Identify which cell holds the provided text, then report its (X, Y) central coordinate. 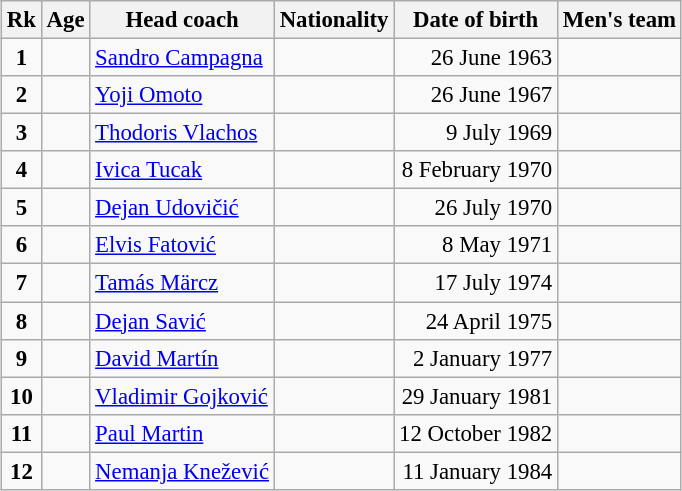
3 (22, 133)
Dejan Savić (182, 321)
Men's team (620, 20)
Head coach (182, 20)
Dejan Udovičić (182, 208)
12 October 1982 (476, 433)
8 May 1971 (476, 245)
Yoji Omoto (182, 95)
2 (22, 95)
17 July 1974 (476, 283)
8 February 1970 (476, 170)
24 April 1975 (476, 321)
Date of birth (476, 20)
Age (66, 20)
Nemanja Knežević (182, 471)
Nationality (334, 20)
Rk (22, 20)
9 (22, 358)
12 (22, 471)
9 July 1969 (476, 133)
David Martín (182, 358)
29 January 1981 (476, 396)
Vladimir Gojković (182, 396)
Ivica Tucak (182, 170)
Paul Martin (182, 433)
6 (22, 245)
5 (22, 208)
11 (22, 433)
10 (22, 396)
26 June 1963 (476, 58)
4 (22, 170)
26 July 1970 (476, 208)
11 January 1984 (476, 471)
Tamás Märcz (182, 283)
2 January 1977 (476, 358)
8 (22, 321)
Elvis Fatović (182, 245)
26 June 1967 (476, 95)
1 (22, 58)
7 (22, 283)
Sandro Campagna (182, 58)
Thodoris Vlachos (182, 133)
